Detect which cell encompasses the target text, then output its (X, Y) center coordinate. 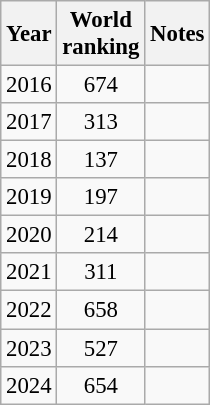
654 (101, 385)
2016 (29, 85)
2021 (29, 273)
137 (101, 160)
2017 (29, 122)
2022 (29, 310)
2024 (29, 385)
Year (29, 34)
2023 (29, 348)
313 (101, 122)
311 (101, 273)
197 (101, 197)
658 (101, 310)
2018 (29, 160)
214 (101, 235)
2019 (29, 197)
Worldranking (101, 34)
527 (101, 348)
674 (101, 85)
Notes (178, 34)
2020 (29, 235)
